Pinpoint the cell where the given text exists, returning its (X, Y) midpoint coordinate. 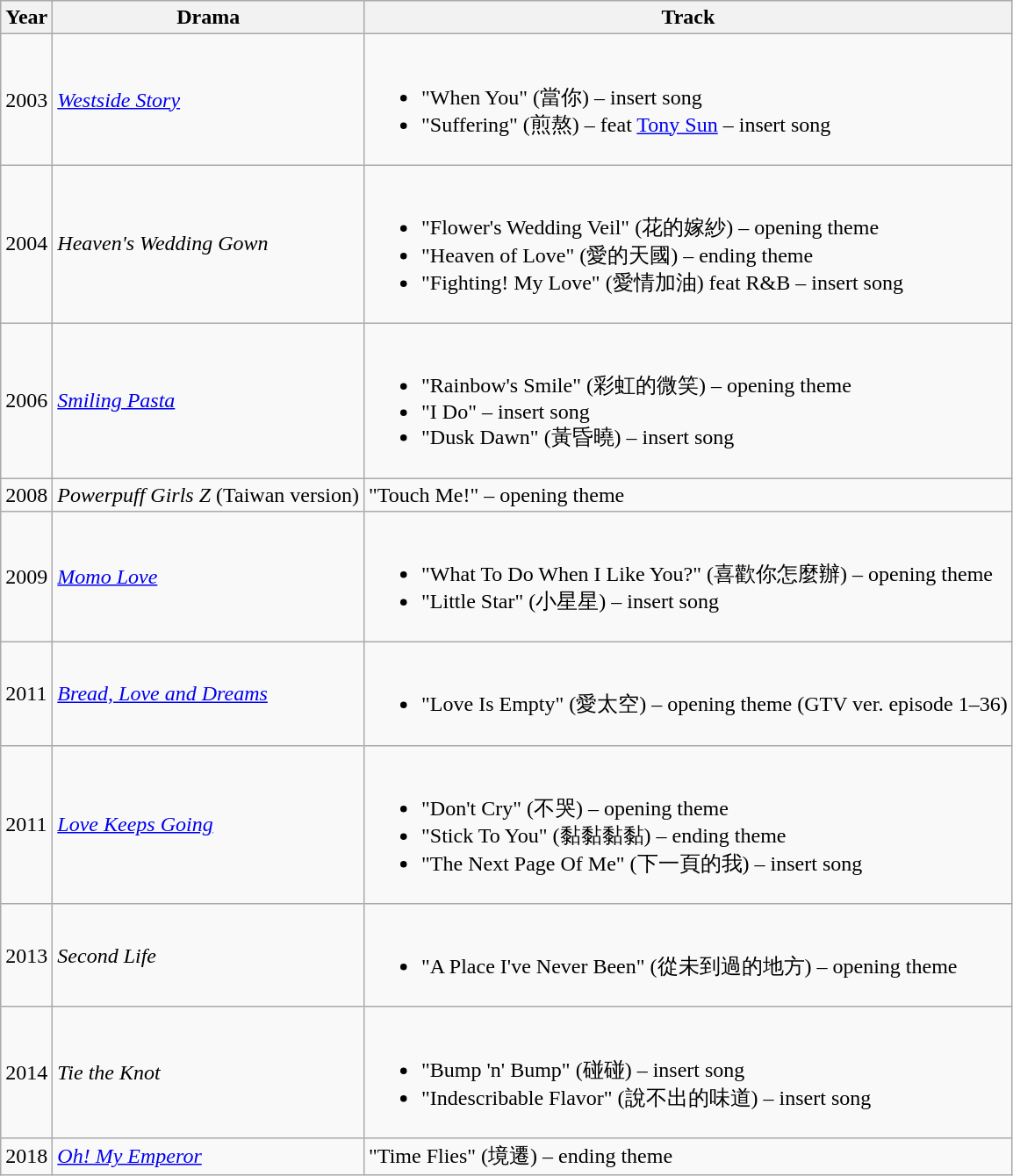
2004 (26, 244)
"Rainbow's Smile" (彩虹的微笑) – opening theme"I Do" – insert song"Dusk Dawn" (黃昏曉) – insert song (688, 400)
Heaven's Wedding Gown (209, 244)
Love Keeps Going (209, 825)
Smiling Pasta (209, 400)
"A Place I've Never Been" (從未到過的地方) – opening theme (688, 956)
Drama (209, 18)
Westside Story (209, 100)
Bread, Love and Dreams (209, 694)
"Don't Cry" (不哭) – opening theme"Stick To You" (黏黏黏黏) – ending theme"The Next Page Of Me" (下一頁的我) – insert song (688, 825)
Year (26, 18)
Momo Love (209, 577)
"Time Flies" (境遷) – ending theme (688, 1157)
2013 (26, 956)
Track (688, 18)
"Bump 'n' Bump" (碰碰) – insert song"Indescribable Flavor" (說不出的味道) – insert song (688, 1072)
"When You" (當你) – insert song"Suffering" (煎熬) – feat Tony Sun – insert song (688, 100)
2014 (26, 1072)
2018 (26, 1157)
Powerpuff Girls Z (Taiwan version) (209, 494)
"Love Is Empty" (愛太空) – opening theme (GTV ver. episode 1–36) (688, 694)
2006 (26, 400)
Tie the Knot (209, 1072)
"Touch Me!" – opening theme (688, 494)
"Flower's Wedding Veil" (花的嫁紗) – opening theme"Heaven of Love" (愛的天國) – ending theme"Fighting! My Love" (愛情加油) feat R&B – insert song (688, 244)
2003 (26, 100)
2008 (26, 494)
2009 (26, 577)
Second Life (209, 956)
"What To Do When I Like You?" (喜歡你怎麼辦) – opening theme"Little Star" (小星星) – insert song (688, 577)
Oh! My Emperor (209, 1157)
